Locate the cell with the specified text and output its [x, y] center coordinate. 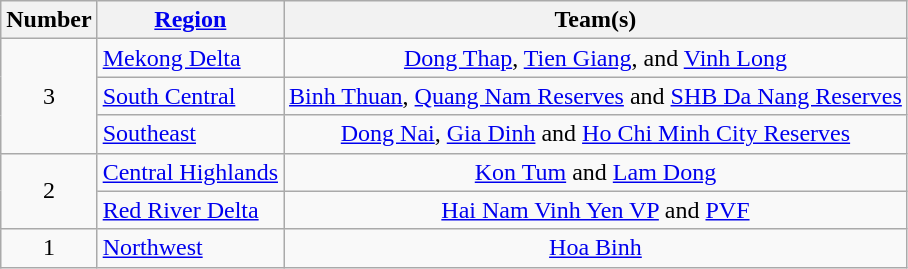
1 [49, 248]
Mekong Delta [190, 58]
2 [49, 191]
Southeast [190, 134]
Region [190, 20]
Hoa Binh [596, 248]
Number [49, 20]
Dong Nai, Gia Dinh and Ho Chi Minh City Reserves [596, 134]
Binh Thuan, Quang Nam Reserves and SHB Da Nang Reserves [596, 96]
Team(s) [596, 20]
3 [49, 96]
Hai Nam Vinh Yen VP and PVF [596, 210]
Northwest [190, 248]
Dong Thap, Tien Giang, and Vinh Long [596, 58]
Kon Tum and Lam Dong [596, 172]
Central Highlands [190, 172]
Red River Delta [190, 210]
South Central [190, 96]
